Determine the (X, Y) coordinate at the center of the cell enclosing the given text.  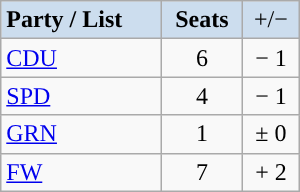
7 (202, 172)
± 0 (272, 134)
6 (202, 58)
FW (81, 172)
1 (202, 134)
GRN (81, 134)
Seats (202, 20)
+/− (272, 20)
Party / List (81, 20)
+ 2 (272, 172)
4 (202, 96)
CDU (81, 58)
SPD (81, 96)
